Output the [X, Y] coordinate of the center of the cell containing the given text.  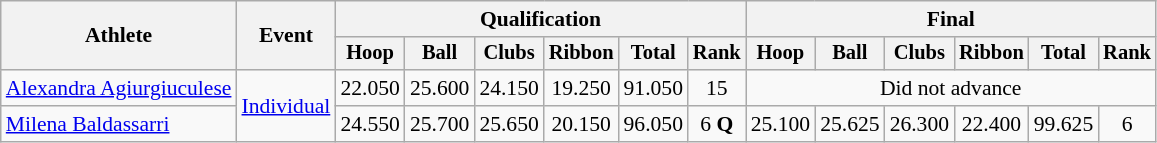
Alexandra Agiurgiuculese [119, 88]
Milena Baldassarri [119, 124]
26.300 [920, 124]
24.550 [370, 124]
22.050 [370, 88]
96.050 [654, 124]
25.650 [508, 124]
22.400 [992, 124]
25.600 [440, 88]
25.625 [850, 124]
25.700 [440, 124]
91.050 [654, 88]
Did not advance [951, 88]
6 [1127, 124]
20.150 [582, 124]
25.100 [780, 124]
Event [286, 36]
Qualification [540, 19]
19.250 [582, 88]
24.150 [508, 88]
Individual [286, 106]
99.625 [1064, 124]
6 Q [717, 124]
Athlete [119, 36]
15 [717, 88]
Final [951, 19]
